From the cell containing the given text, extract its center point as [X, Y] coordinate. 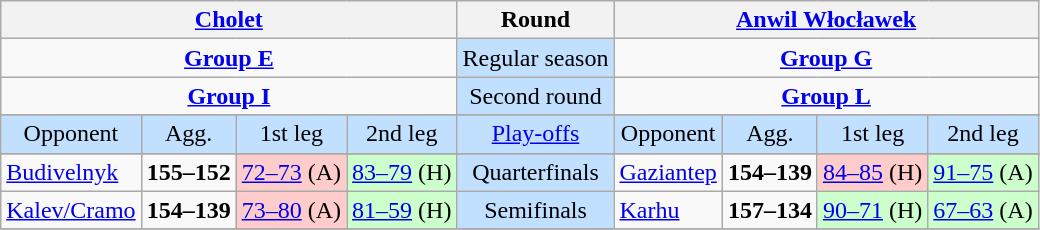
155–152 [188, 172]
Group E [229, 58]
72–73 (A) [291, 172]
Round [536, 20]
Regular season [536, 58]
Group I [229, 96]
81–59 (H) [402, 210]
157–134 [770, 210]
Kalev/Cramo [71, 210]
67–63 (A) [983, 210]
84–85 (H) [872, 172]
Budivelnyk [71, 172]
Anwil Włocławek [826, 20]
73–80 (A) [291, 210]
91–75 (A) [983, 172]
Group L [826, 96]
83–79 (H) [402, 172]
Gaziantep [668, 172]
Semifinals [536, 210]
Karhu [668, 210]
Cholet [229, 20]
Quarterfinals [536, 172]
Group G [826, 58]
Play-offs [536, 134]
Second round [536, 96]
90–71 (H) [872, 210]
